Locate the cell with the specified text and output its (X, Y) center coordinate. 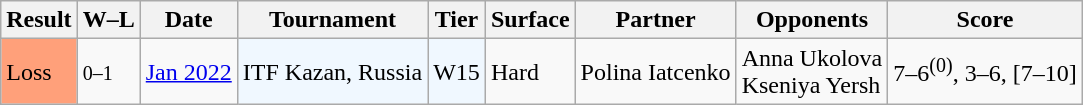
Tier (457, 20)
Polina Iatcenko (656, 72)
Partner (656, 20)
Result (39, 20)
ITF Kazan, Russia (332, 72)
Date (188, 20)
Hard (530, 72)
Jan 2022 (188, 72)
7–6(0), 3–6, [7–10] (985, 72)
Opponents (812, 20)
Tournament (332, 20)
W15 (457, 72)
W–L (108, 20)
Loss (39, 72)
Surface (530, 20)
Anna Ukolova Kseniya Yersh (812, 72)
0–1 (108, 72)
Score (985, 20)
